From the cell containing the given text, extract its center point as [x, y] coordinate. 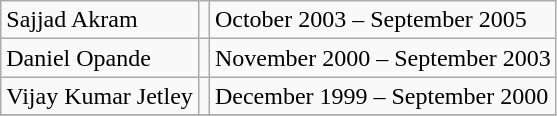
November 2000 – September 2003 [382, 58]
Vijay Kumar Jetley [100, 96]
Sajjad Akram [100, 20]
October 2003 – September 2005 [382, 20]
December 1999 – September 2000 [382, 96]
Daniel Opande [100, 58]
